Locate the cell with the specified text and output its [X, Y] center coordinate. 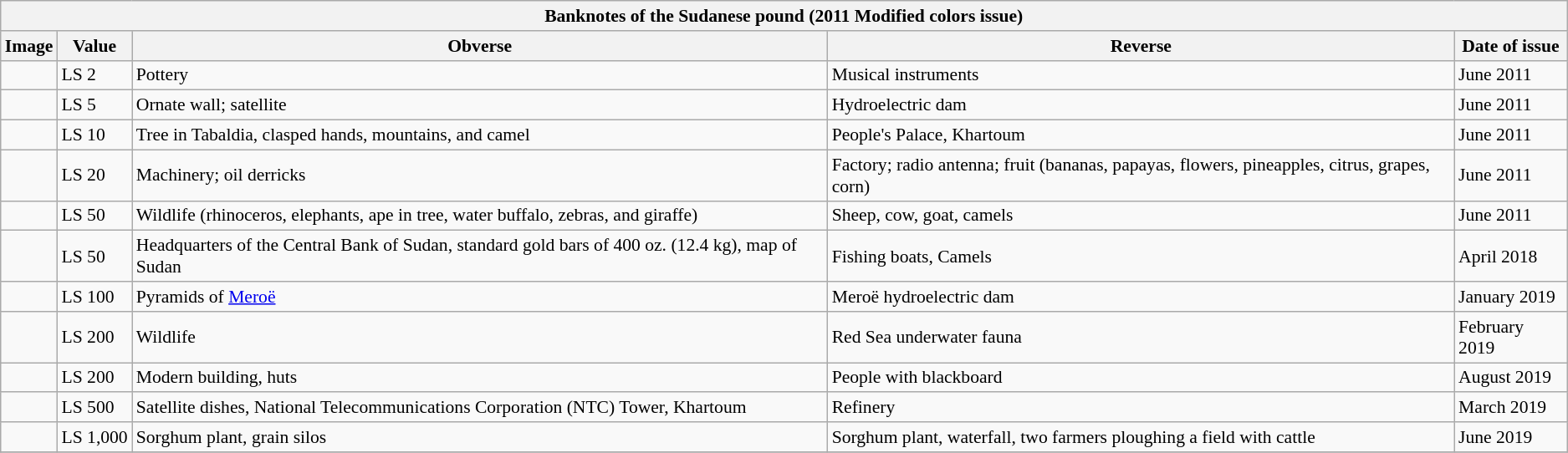
Factory; radio antenna; fruit (bananas, papayas, flowers, pineapples, citrus, grapes, corn) [1141, 176]
Hydroelectric dam [1141, 105]
Value [94, 46]
LS 2 [94, 75]
Pottery [480, 75]
Fishing boats, Camels [1141, 256]
August 2019 [1510, 378]
Sorghum plant, waterfall, two farmers ploughing a field with cattle [1141, 437]
Pyramids of Meroë [480, 297]
Machinery; oil derricks [480, 176]
People's Palace, Khartoum [1141, 135]
Sheep, cow, goat, camels [1141, 216]
Sorghum plant, grain silos [480, 437]
Tree in Tabaldia, clasped hands, mountains, and camel [480, 135]
March 2019 [1510, 408]
LS 500 [94, 408]
Ornate wall; satellite [480, 105]
Musical instruments [1141, 75]
LS 100 [94, 297]
April 2018 [1510, 256]
Headquarters of the Central Bank of Sudan, standard gold bars of 400 oz. (12.4 kg), map of Sudan [480, 256]
Refinery [1141, 408]
February 2019 [1510, 338]
LS 5 [94, 105]
Obverse [480, 46]
LS 20 [94, 176]
Red Sea underwater fauna [1141, 338]
Wildlife [480, 338]
Modern building, huts [480, 378]
June 2019 [1510, 437]
LS 10 [94, 135]
LS 1,000 [94, 437]
Banknotes of the Sudanese pound (2011 Modified colors issue) [784, 16]
People with blackboard [1141, 378]
Meroë hydroelectric dam [1141, 297]
Wildlife (rhinoceros, elephants, ape in tree, water buffalo, zebras, and giraffe) [480, 216]
Reverse [1141, 46]
Date of issue [1510, 46]
January 2019 [1510, 297]
Image [29, 46]
Satellite dishes, National Telecommunications Corporation (NTC) Tower, Khartoum [480, 408]
